For the text-containing cell, return its midpoint in [X, Y] coordinate format. 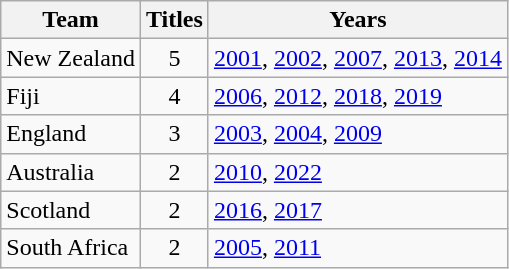
Scotland [71, 210]
2005, 2011 [358, 248]
Titles [174, 20]
2016, 2017 [358, 210]
2006, 2012, 2018, 2019 [358, 96]
Team [71, 20]
2010, 2022 [358, 172]
Years [358, 20]
4 [174, 96]
South Africa [71, 248]
2003, 2004, 2009 [358, 134]
Fiji [71, 96]
England [71, 134]
2001, 2002, 2007, 2013, 2014 [358, 58]
3 [174, 134]
New Zealand [71, 58]
Australia [71, 172]
5 [174, 58]
